Scan for the cell matching the given text and deliver its (X, Y) coordinate at center. 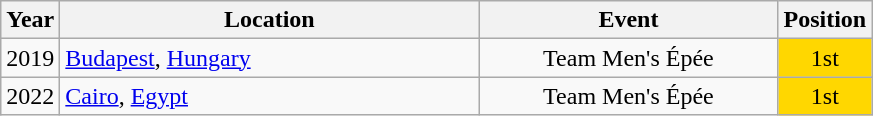
Cairo, Egypt (270, 96)
2019 (30, 58)
Budapest, Hungary (270, 58)
Location (270, 20)
Event (628, 20)
2022 (30, 96)
Year (30, 20)
Position (825, 20)
